Return [X, Y] of the center of cell containing provided text 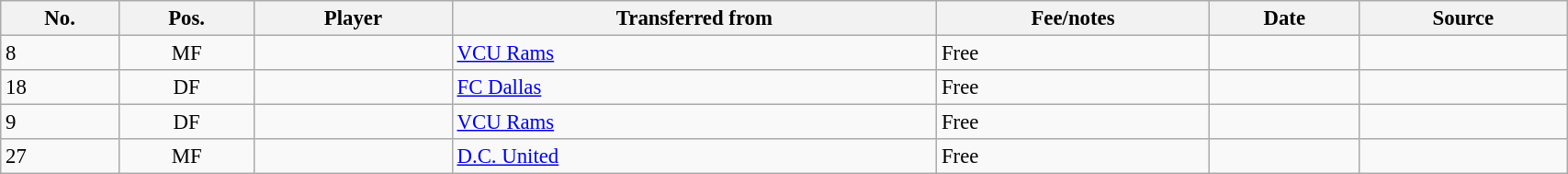
8 [61, 53]
FC Dallas [694, 87]
Pos. [187, 18]
D.C. United [694, 157]
No. [61, 18]
18 [61, 87]
Transferred from [694, 18]
27 [61, 157]
9 [61, 122]
Fee/notes [1073, 18]
Source [1462, 18]
Player [353, 18]
Date [1284, 18]
